Return the [x, y] coordinate for the center point of the cell that contains the specified text.  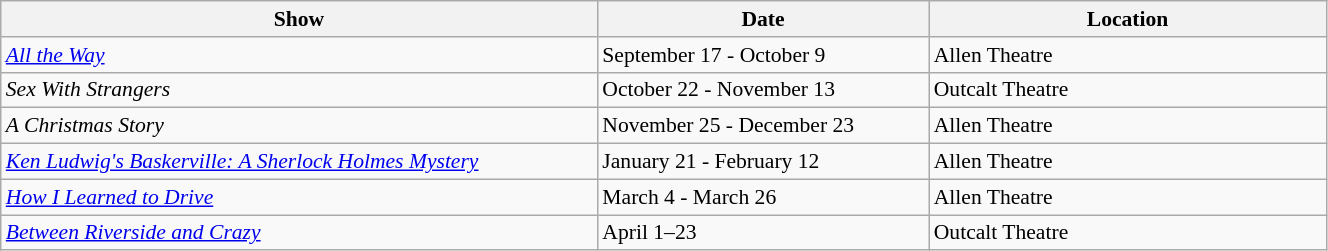
Sex With Strangers [300, 90]
March 4 - March 26 [762, 197]
Between Riverside and Crazy [300, 233]
Ken Ludwig's Baskerville: A Sherlock Holmes Mystery [300, 162]
How I Learned to Drive [300, 197]
October 22 - November 13 [762, 90]
A Christmas Story [300, 126]
January 21 - February 12 [762, 162]
Location [1128, 19]
Date [762, 19]
Show [300, 19]
All the Way [300, 55]
November 25 - December 23 [762, 126]
April 1–23 [762, 233]
September 17 - October 9 [762, 55]
